Detect which cell encompasses the target text, then output its [x, y] center coordinate. 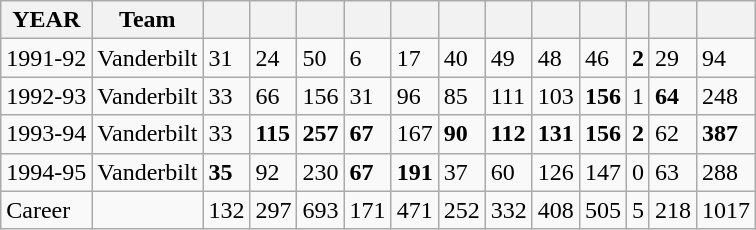
24 [274, 58]
505 [602, 210]
408 [556, 210]
92 [274, 172]
64 [672, 96]
63 [672, 172]
1992-93 [46, 96]
YEAR [46, 20]
17 [414, 58]
50 [320, 58]
Career [46, 210]
0 [638, 172]
147 [602, 172]
48 [556, 58]
248 [726, 96]
103 [556, 96]
126 [556, 172]
471 [414, 210]
37 [462, 172]
297 [274, 210]
1994-95 [46, 172]
115 [274, 134]
Team [148, 20]
332 [508, 210]
29 [672, 58]
167 [414, 134]
257 [320, 134]
6 [368, 58]
132 [226, 210]
60 [508, 172]
40 [462, 58]
131 [556, 134]
191 [414, 172]
1 [638, 96]
252 [462, 210]
90 [462, 134]
96 [414, 96]
85 [462, 96]
35 [226, 172]
693 [320, 210]
66 [274, 96]
5 [638, 210]
62 [672, 134]
112 [508, 134]
171 [368, 210]
1017 [726, 210]
111 [508, 96]
218 [672, 210]
49 [508, 58]
1991-92 [46, 58]
230 [320, 172]
46 [602, 58]
94 [726, 58]
1993-94 [46, 134]
288 [726, 172]
387 [726, 134]
